Pinpoint the cell where the given text exists, returning its [x, y] midpoint coordinate. 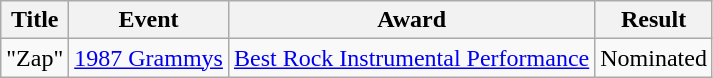
Nominated [654, 58]
Result [654, 20]
Event [149, 20]
1987 Grammys [149, 58]
"Zap" [35, 58]
Award [411, 20]
Title [35, 20]
Best Rock Instrumental Performance [411, 58]
